Locate the cell with the specified text and output its (x, y) center coordinate. 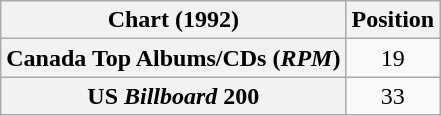
19 (393, 58)
Canada Top Albums/CDs (RPM) (174, 58)
Chart (1992) (174, 20)
US Billboard 200 (174, 96)
Position (393, 20)
33 (393, 96)
